Detect which cell encompasses the target text, then output its [x, y] center coordinate. 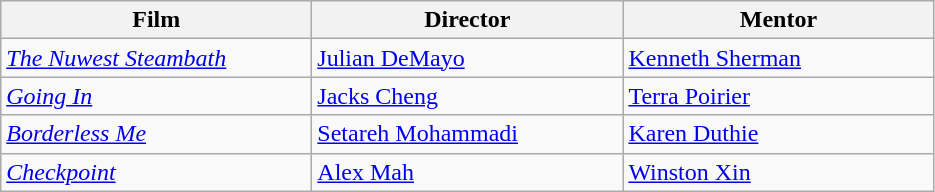
Jacks Cheng [468, 96]
Winston Xin [778, 172]
Borderless Me [156, 134]
Terra Poirier [778, 96]
Film [156, 20]
Checkpoint [156, 172]
Director [468, 20]
Alex Mah [468, 172]
The Nuwest Steambath [156, 58]
Julian DeMayo [468, 58]
Karen Duthie [778, 134]
Going In [156, 96]
Mentor [778, 20]
Kenneth Sherman [778, 58]
Setareh Mohammadi [468, 134]
